Search for the cell housing the specified text and yield its (X, Y) center coordinate. 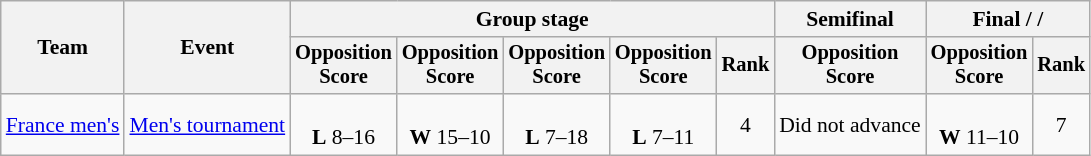
Men's tournament (207, 124)
4 (746, 124)
L 7–11 (664, 124)
Did not advance (850, 124)
W 11–10 (980, 124)
Team (63, 48)
France men's (63, 124)
Event (207, 48)
Final / / (1008, 19)
L 8–16 (344, 124)
Semifinal (850, 19)
7 (1061, 124)
L 7–18 (556, 124)
Group stage (532, 19)
W 15–10 (450, 124)
